Locate the cell with the specified text and output its [x, y] center coordinate. 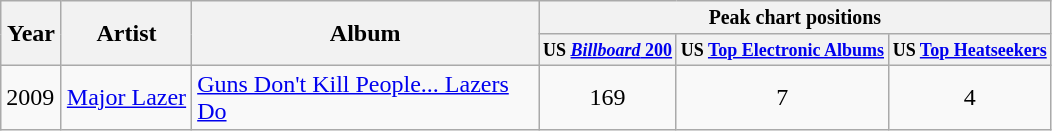
Year [32, 34]
Guns Don't Kill People... Lazers Do [366, 98]
US Top Heatseekers [970, 50]
7 [782, 98]
Artist [126, 34]
US Top Electronic Albums [782, 50]
4 [970, 98]
169 [608, 98]
2009 [32, 98]
Peak chart positions [795, 18]
Major Lazer [126, 98]
US Billboard 200 [608, 50]
Album [366, 34]
